Provide the [x, y] coordinate of the cell's center where the given text is located.  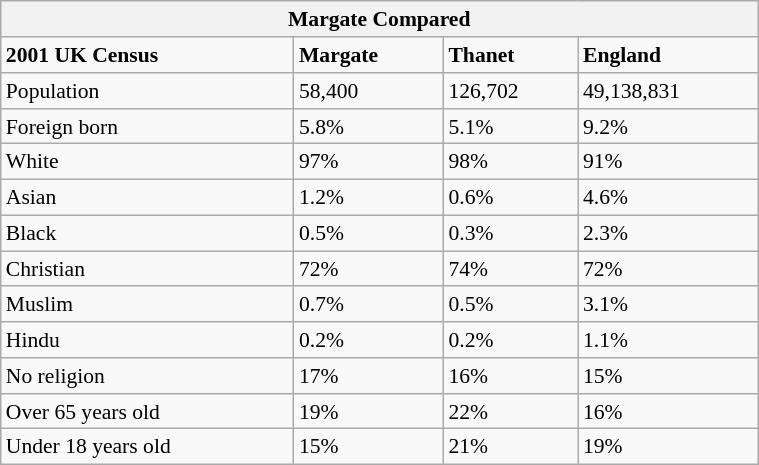
Asian [148, 197]
0.6% [510, 197]
Muslim [148, 304]
22% [510, 411]
4.6% [668, 197]
58,400 [369, 91]
5.1% [510, 126]
Christian [148, 269]
2001 UK Census [148, 55]
91% [668, 162]
1.2% [369, 197]
0.7% [369, 304]
Over 65 years old [148, 411]
98% [510, 162]
Under 18 years old [148, 447]
0.3% [510, 233]
9.2% [668, 126]
White [148, 162]
Foreign born [148, 126]
17% [369, 376]
21% [510, 447]
No religion [148, 376]
5.8% [369, 126]
Margate [369, 55]
49,138,831 [668, 91]
3.1% [668, 304]
Thanet [510, 55]
Population [148, 91]
74% [510, 269]
126,702 [510, 91]
2.3% [668, 233]
97% [369, 162]
Margate Compared [380, 19]
Black [148, 233]
Hindu [148, 340]
England [668, 55]
1.1% [668, 340]
